Scan for the cell matching the given text and deliver its [X, Y] coordinate at center. 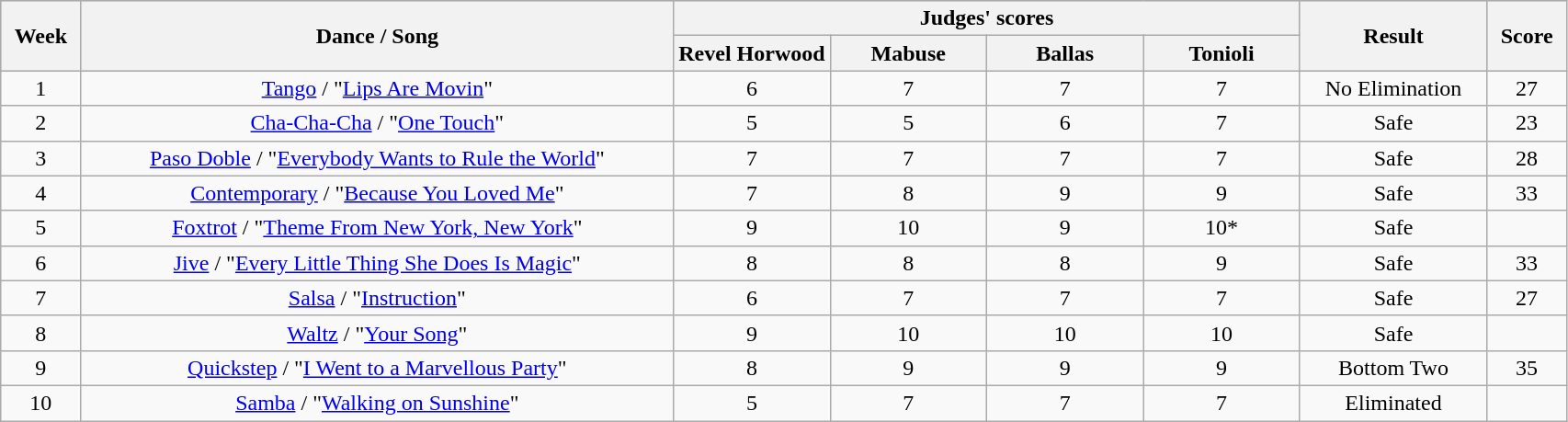
Revel Horwood [752, 53]
Jive / "Every Little Thing She Does Is Magic" [377, 263]
Foxtrot / "Theme From New York, New York" [377, 228]
Contemporary / "Because You Loved Me" [377, 193]
3 [40, 158]
Paso Doble / "Everybody Wants to Rule the World" [377, 158]
Result [1393, 36]
1 [40, 88]
Week [40, 36]
Tango / "Lips Are Movin" [377, 88]
Samba / "Walking on Sunshine" [377, 403]
2 [40, 123]
No Elimination [1393, 88]
Waltz / "Your Song" [377, 333]
Cha-Cha-Cha / "One Touch" [377, 123]
Dance / Song [377, 36]
35 [1528, 368]
Score [1528, 36]
23 [1528, 123]
4 [40, 193]
Judges' scores [987, 18]
Ballas [1064, 53]
28 [1528, 158]
Bottom Two [1393, 368]
Quickstep / "I Went to a Marvellous Party" [377, 368]
10* [1221, 228]
Tonioli [1221, 53]
Eliminated [1393, 403]
Salsa / "Instruction" [377, 298]
Mabuse [908, 53]
